Identify which cell holds the provided text, then report its (x, y) central coordinate. 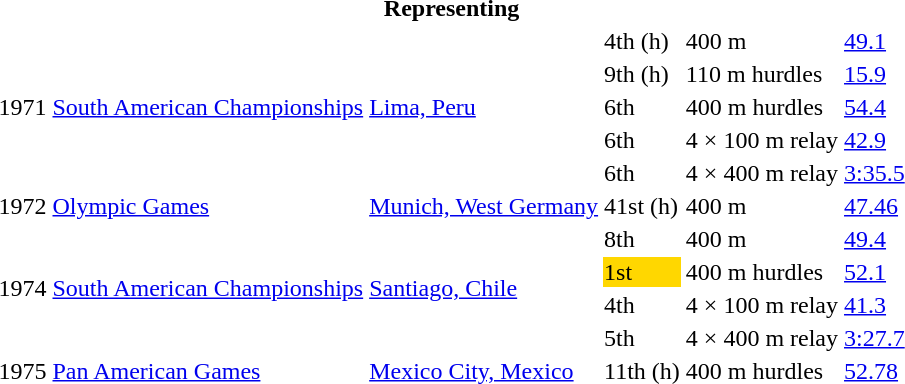
41st (h) (642, 206)
Santiago, Chile (484, 288)
1st (642, 272)
9th (h) (642, 74)
5th (642, 338)
4th (h) (642, 41)
Olympic Games (208, 206)
4th (642, 305)
Lima, Peru (484, 107)
110 m hurdles (762, 74)
Munich, West Germany (484, 206)
8th (642, 239)
